Determine the [X, Y] coordinate at the center of the cell enclosing the given text.  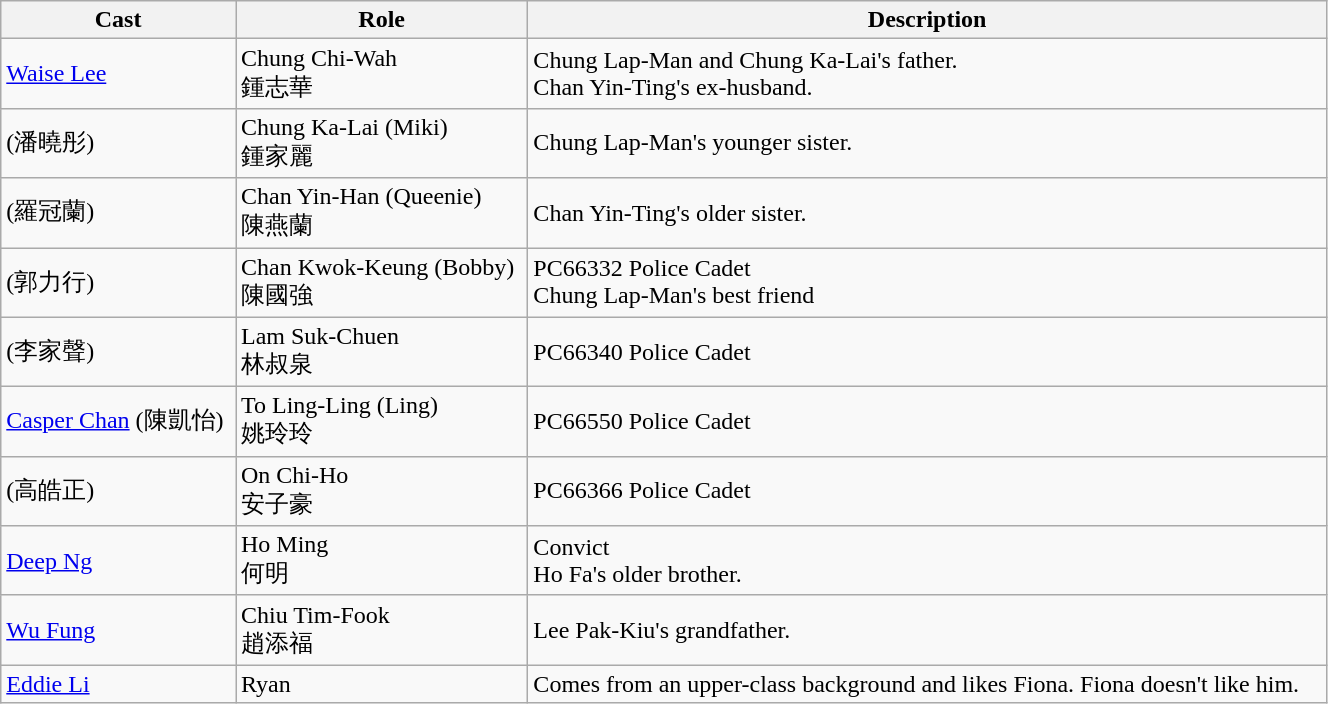
Ryan [382, 684]
Chan Yin-Ting's older sister. [928, 213]
Cast [118, 20]
Chung Chi-Wah 鍾志華 [382, 74]
Chan Yin-Han (Queenie) 陳燕蘭 [382, 213]
Ho Ming 何明 [382, 561]
To Ling-Ling (Ling) 姚玲玲 [382, 422]
PC66366 Police Cadet [928, 491]
(羅冠蘭) [118, 213]
(潘曉彤) [118, 143]
(李家聲) [118, 352]
(高皓正) [118, 491]
Deep Ng [118, 561]
Waise Lee [118, 74]
Lee Pak-Kiu's grandfather. [928, 630]
Wu Fung [118, 630]
Chung Lap-Man's younger sister. [928, 143]
Chung Ka-Lai (Miki) 鍾家麗 [382, 143]
Chan Kwok-Keung (Bobby) 陳國強 [382, 283]
PC66550 Police Cadet [928, 422]
Casper Chan (陳凱怡) [118, 422]
Comes from an upper-class background and likes Fiona. Fiona doesn't like him. [928, 684]
(郭力行) [118, 283]
PC66332 Police Cadet Chung Lap-Man's best friend [928, 283]
Role [382, 20]
Description [928, 20]
Eddie Li [118, 684]
Lam Suk-Chuen 林叔泉 [382, 352]
Convict Ho Fa's older brother. [928, 561]
PC66340 Police Cadet [928, 352]
On Chi-Ho 安子豪 [382, 491]
Chung Lap-Man and Chung Ka-Lai's father. Chan Yin-Ting's ex-husband. [928, 74]
Chiu Tim-Fook 趙添福 [382, 630]
